Pinpoint the cell where the given text exists, returning its (x, y) midpoint coordinate. 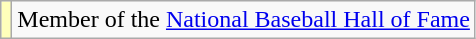
Member of the National Baseball Hall of Fame (244, 20)
